Pinpoint the cell where the given text exists, returning its [X, Y] midpoint coordinate. 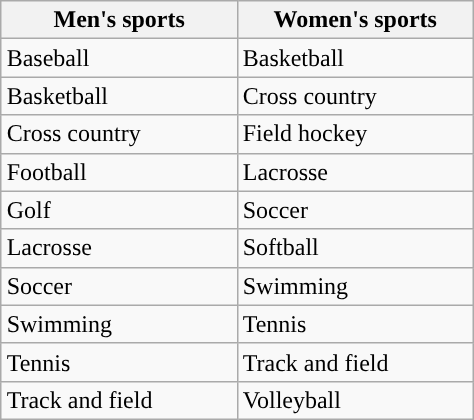
Women's sports [355, 20]
Softball [355, 248]
Field hockey [355, 134]
Golf [119, 210]
Men's sports [119, 20]
Baseball [119, 58]
Football [119, 172]
Volleyball [355, 400]
